Provide the [x, y] coordinate of the cell's center where the given text is located.  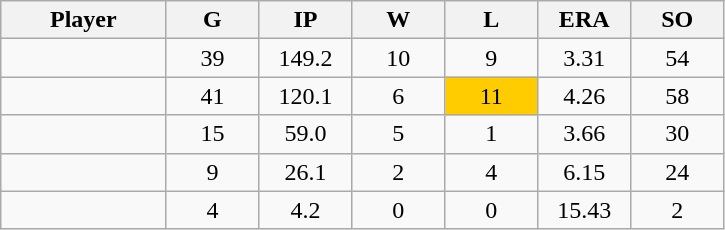
54 [678, 58]
1 [492, 134]
4.26 [584, 96]
15.43 [584, 210]
3.31 [584, 58]
59.0 [306, 134]
ERA [584, 20]
30 [678, 134]
6 [398, 96]
4.2 [306, 210]
11 [492, 96]
G [212, 20]
10 [398, 58]
149.2 [306, 58]
L [492, 20]
SO [678, 20]
3.66 [584, 134]
58 [678, 96]
5 [398, 134]
IP [306, 20]
15 [212, 134]
26.1 [306, 172]
41 [212, 96]
6.15 [584, 172]
39 [212, 58]
24 [678, 172]
120.1 [306, 96]
W [398, 20]
Player [84, 20]
